Capture the cell that displays the provided text and extract its (X, Y) central coordinate. 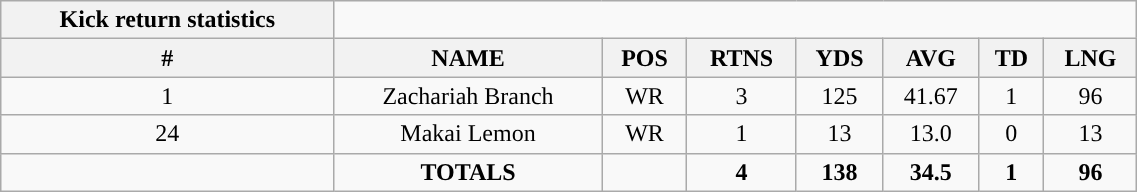
0 (1012, 134)
125 (840, 96)
POS (644, 58)
13.0 (931, 134)
4 (742, 172)
3 (742, 96)
Kick return statistics (168, 20)
34.5 (931, 172)
AVG (931, 58)
NAME (468, 58)
41.67 (931, 96)
# (168, 58)
YDS (840, 58)
138 (840, 172)
LNG (1090, 58)
RTNS (742, 58)
24 (168, 134)
TOTALS (468, 172)
Makai Lemon (468, 134)
Zachariah Branch (468, 96)
TD (1012, 58)
